Determine the [x, y] coordinate at the center of the cell enclosing the given text.  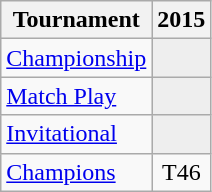
T46 [182, 172]
Invitational [76, 134]
Tournament [76, 20]
Championship [76, 58]
Champions [76, 172]
Match Play [76, 96]
2015 [182, 20]
